From the cell containing the given text, extract its center point as [X, Y] coordinate. 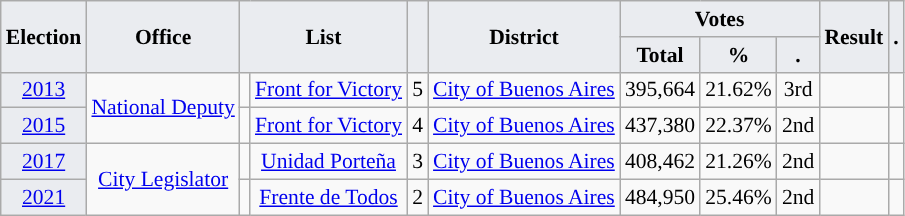
% [738, 55]
395,664 [660, 90]
22.37% [738, 126]
2017 [44, 162]
437,380 [660, 126]
484,950 [660, 197]
2015 [44, 126]
21.26% [738, 162]
408,462 [660, 162]
Unidad Porteña [328, 162]
5 [418, 90]
City Legislator [162, 180]
2 [418, 197]
Votes [720, 19]
Frente de Todos [328, 197]
25.46% [738, 197]
List [324, 36]
2021 [44, 197]
District [524, 36]
Result [854, 36]
Total [660, 55]
Office [162, 36]
National Deputy [162, 108]
3 [418, 162]
2013 [44, 90]
Election [44, 36]
4 [418, 126]
21.62% [738, 90]
3rd [798, 90]
